Find where the given text appears and provide that cell's center as (x, y) coordinate. 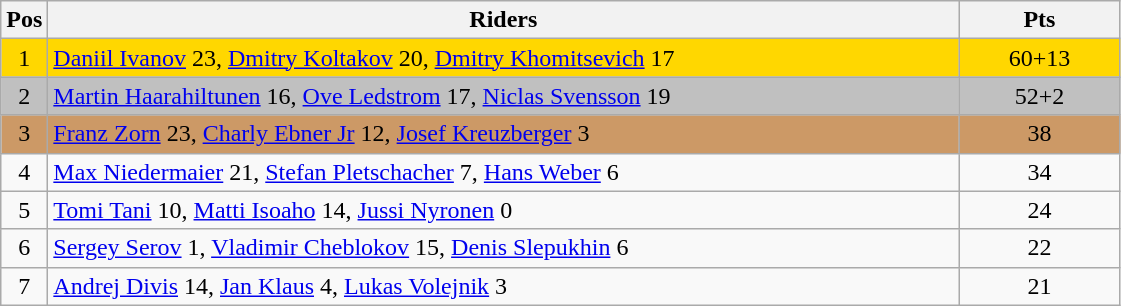
Max Niedermaier 21, Stefan Pletschacher 7, Hans Weber 6 (504, 172)
6 (24, 248)
Franz Zorn 23, Charly Ebner Jr 12, Josef Kreuzberger 3 (504, 134)
Martin Haarahiltunen 16, Ove Ledstrom 17, Niclas Svensson 19 (504, 96)
24 (1040, 210)
22 (1040, 248)
Pos (24, 20)
4 (24, 172)
Sergey Serov 1, Vladimir Cheblokov 15, Denis Slepukhin 6 (504, 248)
60+13 (1040, 58)
3 (24, 134)
Andrej Divis 14, Jan Klaus 4, Lukas Volejnik 3 (504, 286)
38 (1040, 134)
Riders (504, 20)
52+2 (1040, 96)
7 (24, 286)
1 (24, 58)
2 (24, 96)
Tomi Tani 10, Matti Isoaho 14, Jussi Nyronen 0 (504, 210)
Pts (1040, 20)
21 (1040, 286)
34 (1040, 172)
5 (24, 210)
Daniil Ivanov 23, Dmitry Koltakov 20, Dmitry Khomitsevich 17 (504, 58)
